Output the [x, y] coordinate of the center of the cell containing the given text.  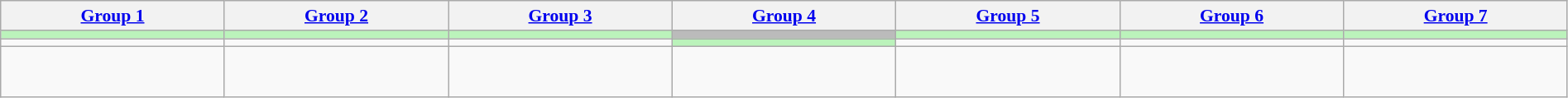
Group 5 [1008, 16]
Group 3 [561, 16]
Group 2 [336, 16]
Group 7 [1456, 16]
Group 4 [784, 16]
Group 6 [1231, 16]
Group 1 [113, 16]
